Provide the [X, Y] coordinate of the cell's center where the given text is located.  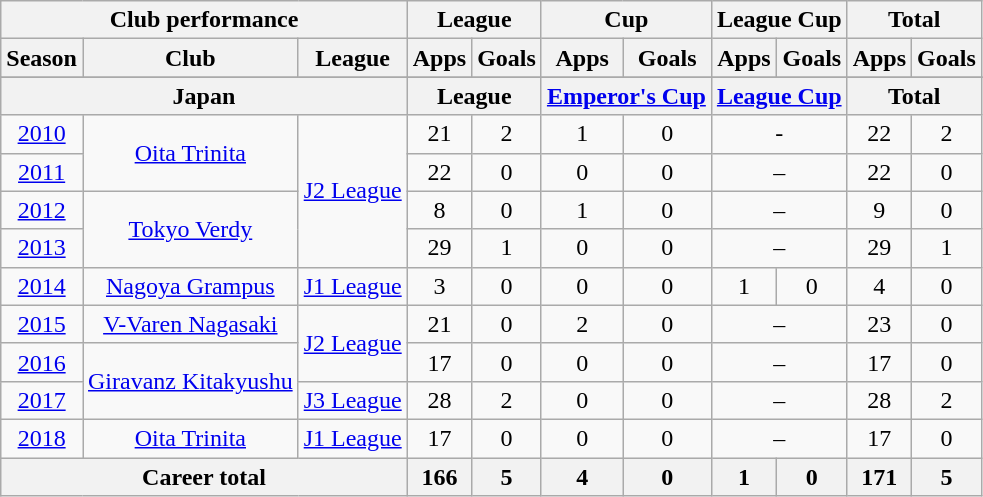
23 [879, 324]
2014 [42, 286]
J3 League [352, 400]
Club performance [204, 20]
Season [42, 58]
Giravanz Kitakyushu [190, 381]
2011 [42, 172]
2015 [42, 324]
2012 [42, 210]
166 [439, 477]
8 [439, 210]
171 [879, 477]
Tokyo Verdy [190, 229]
2013 [42, 248]
Nagoya Grampus [190, 286]
Emperor's Cup [626, 96]
2018 [42, 438]
Club [190, 58]
V-Varen Nagasaki [190, 324]
3 [439, 286]
2010 [42, 134]
Japan [204, 96]
9 [879, 210]
Career total [204, 477]
2016 [42, 362]
- [779, 134]
Cup [626, 20]
2017 [42, 400]
